Return (x, y) of the center of cell containing provided text 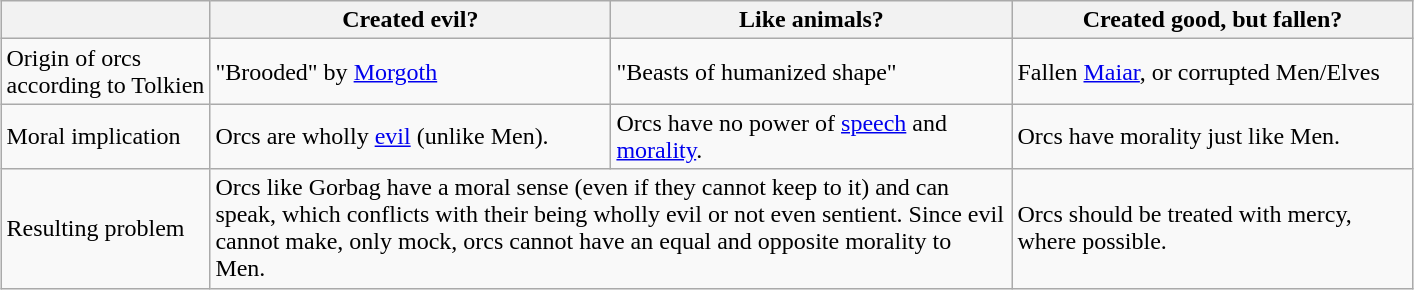
Resulting problem (106, 228)
Created good, but fallen? (1212, 20)
"Brooded" by Morgoth (410, 72)
Orcs should be treated with mercy, where possible. (1212, 228)
Moral implication (106, 136)
Origin of orcsaccording to Tolkien (106, 72)
Orcs have morality just like Men. (1212, 136)
Fallen Maiar, or corrupted Men/Elves (1212, 72)
"Beasts of humanized shape" (812, 72)
Orcs are wholly evil (unlike Men). (410, 136)
Created evil? (410, 20)
Orcs have no power of speech and morality. (812, 136)
Like animals? (812, 20)
